From the cell containing the given text, extract its center point as [x, y] coordinate. 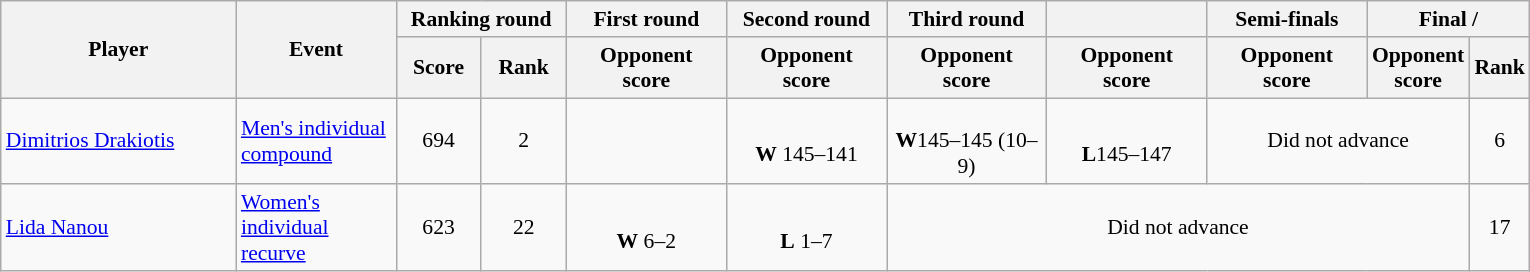
First round [646, 19]
Third round [966, 19]
623 [438, 228]
22 [524, 228]
W145–145 (10–9) [966, 142]
Player [118, 50]
Semi-finals [1287, 19]
L145–147 [1127, 142]
Women's individual recurve [316, 228]
6 [1500, 142]
694 [438, 142]
Ranking round [481, 19]
W 6–2 [646, 228]
Dimitrios Drakiotis [118, 142]
W 145–141 [806, 142]
Lida Nanou [118, 228]
2 [524, 142]
Score [438, 68]
Event [316, 50]
17 [1500, 228]
Men's individual compound [316, 142]
L 1–7 [806, 228]
Final / [1448, 19]
Second round [806, 19]
